Identify which cell holds the provided text, then report its [X, Y] central coordinate. 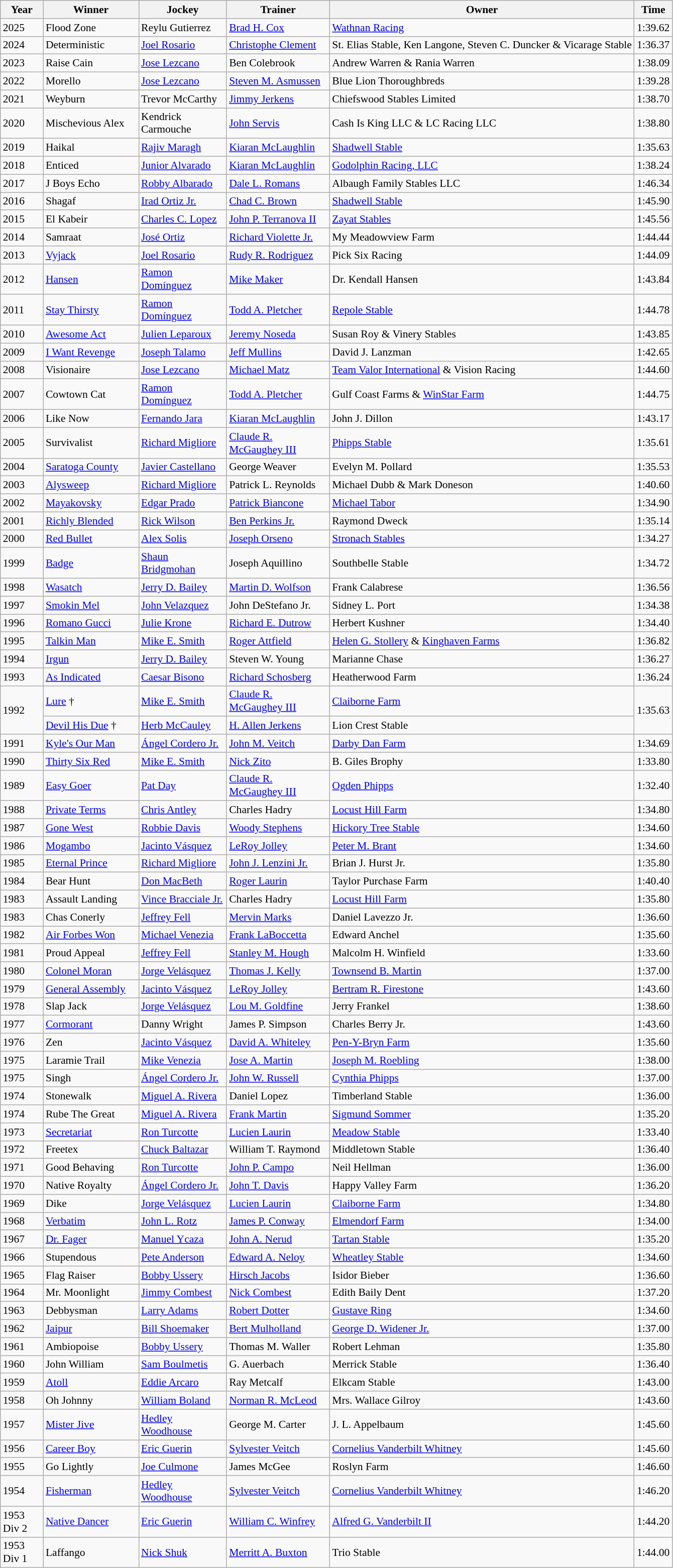
1:44.60 [653, 370]
1:34.90 [653, 503]
Laramie Trail [91, 1060]
1972 [22, 1150]
Phipps Stable [482, 443]
Cormorant [91, 1025]
Hirsch Jacobs [278, 1275]
1971 [22, 1168]
Good Behaving [91, 1168]
Ray Metcalf [278, 1383]
Raymond Dweck [482, 521]
1966 [22, 1257]
Bill Shoemaker [183, 1329]
Joseph M. Roebling [482, 1060]
1956 [22, 1449]
Roger Attfield [278, 641]
Winner [91, 10]
John J. Lenzini Jr. [278, 863]
1:44.09 [653, 255]
Charles Berry Jr. [482, 1025]
Herb McCauley [183, 726]
1961 [22, 1347]
El Kabeir [91, 219]
Albaugh Family Stables LLC [482, 183]
1:34.40 [653, 623]
Smokin Mel [91, 605]
Brad H. Cox [278, 28]
Jimmy Combest [183, 1293]
Jockey [183, 10]
Singh [91, 1078]
1962 [22, 1329]
Richard Schosberg [278, 677]
Jaipur [91, 1329]
Heatherwood Farm [482, 677]
Edgar Prado [183, 503]
Michael Tabor [482, 503]
Easy Goer [91, 786]
Richard E. Dutrow [278, 623]
Mr. Moonlight [91, 1293]
1:39.62 [653, 28]
1:36.24 [653, 677]
1:43.84 [653, 279]
Tartan Stable [482, 1240]
1:38.80 [653, 124]
Daniel Lavezzo Jr. [482, 917]
Verbatim [91, 1221]
David A. Whiteley [278, 1043]
J. L. Appelbaum [482, 1424]
1997 [22, 605]
Manuel Ycaza [183, 1240]
Eddie Arcaro [183, 1383]
2008 [22, 370]
Dr. Kendall Hansen [482, 279]
Neil Hellman [482, 1168]
2016 [22, 201]
1:43.00 [653, 1383]
Ambiopoise [91, 1347]
1:38.24 [653, 166]
Stay Thirsty [91, 310]
Caesar Bisono [183, 677]
Merrick Stable [482, 1365]
Andrew Warren & Rania Warren [482, 63]
1:34.27 [653, 539]
2020 [22, 124]
Ogden Phipps [482, 786]
1:40.40 [653, 881]
1:38.09 [653, 63]
1955 [22, 1467]
Chiefswood Stables Limited [482, 99]
1988 [22, 810]
Javier Castellano [183, 467]
1:33.60 [653, 953]
1998 [22, 588]
1:38.60 [653, 1006]
John P. Campo [278, 1168]
1992 [22, 710]
Slap Jack [91, 1006]
1968 [22, 1221]
John William [91, 1365]
Don MacBeth [183, 881]
1:36.27 [653, 659]
1:46.20 [653, 1491]
David J. Lanzman [482, 352]
Pick Six Racing [482, 255]
As Indicated [91, 677]
Patrick Biancone [278, 503]
Alysweep [91, 485]
1960 [22, 1365]
Robbie Davis [183, 828]
Michael Dubb & Mark Doneson [482, 485]
Susan Roy & Vinery Stables [482, 334]
Bear Hunt [91, 881]
1:44.44 [653, 237]
1982 [22, 935]
1957 [22, 1424]
1:46.60 [653, 1467]
Lou M. Goldfine [278, 1006]
Norman R. McLeod [278, 1400]
1:35.53 [653, 467]
1:40.60 [653, 485]
Meadow Stable [482, 1132]
2023 [22, 63]
Herbert Kushner [482, 623]
Chris Antley [183, 810]
Shagaf [91, 201]
1:38.00 [653, 1060]
Edward Anchel [482, 935]
2019 [22, 148]
2003 [22, 485]
Junior Alvarado [183, 166]
Flood Zone [91, 28]
William Boland [183, 1400]
Blue Lion Thoroughbreds [482, 81]
Private Terms [91, 810]
1967 [22, 1240]
Isidor Bieber [482, 1275]
1954 [22, 1491]
Bert Mulholland [278, 1329]
Edward A. Neloy [278, 1257]
Ben Colebrook [278, 63]
Richly Blended [91, 521]
1:36.56 [653, 588]
1999 [22, 564]
1989 [22, 786]
Mervin Marks [278, 917]
Daniel Lopez [278, 1096]
Hansen [91, 279]
2002 [22, 503]
Team Valor International & Vision Racing [482, 370]
John A. Nerud [278, 1240]
John DeStefano Jr. [278, 605]
Michael Matz [278, 370]
Robby Albarado [183, 183]
1953 Div 1 [22, 1552]
Rudy R. Rodriguez [278, 255]
2005 [22, 443]
John P. Terranova II [278, 219]
Oh Johnny [91, 1400]
Time [653, 10]
William T. Raymond [278, 1150]
1969 [22, 1203]
Shaun Bridgmohan [183, 564]
Samraat [91, 237]
Colonel Moran [91, 971]
1991 [22, 743]
1981 [22, 953]
Christophe Clement [278, 45]
1:37.20 [653, 1293]
Thomas M. Waller [278, 1347]
1980 [22, 971]
Irgun [91, 659]
Woody Stephens [278, 828]
Mayakovsky [91, 503]
1:36.37 [653, 45]
2015 [22, 219]
Rick Wilson [183, 521]
Jerry Frankel [482, 1006]
H. Allen Jerkens [278, 726]
Alex Solis [183, 539]
1:44.20 [653, 1522]
Badge [91, 564]
Lion Crest Stable [482, 726]
Sidney L. Port [482, 605]
Sigmund Sommer [482, 1114]
Cowtown Cat [91, 395]
1965 [22, 1275]
Julien Leparoux [183, 334]
1973 [22, 1132]
José Ortiz [183, 237]
1:38.70 [653, 99]
Robert Dotter [278, 1311]
1987 [22, 828]
2014 [22, 237]
Mogambo [91, 846]
Wheatley Stable [482, 1257]
Gulf Coast Farms & WinStar Farm [482, 395]
1:35.14 [653, 521]
Helen G. Stollery & Kinghaven Farms [482, 641]
Darby Dan Farm [482, 743]
Nick Zito [278, 761]
Brian J. Hurst Jr. [482, 863]
1:44.78 [653, 310]
1:46.34 [653, 183]
Vince Bracciale Jr. [183, 900]
Ben Perkins Jr. [278, 521]
Gone West [91, 828]
Mike Maker [278, 279]
1:45.56 [653, 219]
Wasatch [91, 588]
John Servis [278, 124]
Native Dancer [91, 1522]
Elkcam Stable [482, 1383]
1:44.75 [653, 395]
G. Auerbach [278, 1365]
Dale L. Romans [278, 183]
Fernando Jara [183, 419]
1964 [22, 1293]
Joe Culmone [183, 1467]
Taylor Purchase Farm [482, 881]
1:44.00 [653, 1552]
2009 [22, 352]
Wathnan Racing [482, 28]
Vyjack [91, 255]
Zen [91, 1043]
Timberland Stable [482, 1096]
Hickory Tree Stable [482, 828]
Southbelle Stable [482, 564]
1970 [22, 1186]
Kendrick Carmouche [183, 124]
1:33.80 [653, 761]
Red Bullet [91, 539]
Middletown Stable [482, 1150]
1990 [22, 761]
I Want Revenge [91, 352]
Assault Landing [91, 900]
1984 [22, 881]
Air Forbes Won [91, 935]
1:34.69 [653, 743]
Peter M. Brant [482, 846]
Year [22, 10]
Talkin Man [91, 641]
Jeff Mullins [278, 352]
Gustave Ring [482, 1311]
1985 [22, 863]
Alfred G. Vanderbilt II [482, 1522]
Roslyn Farm [482, 1467]
1977 [22, 1025]
1979 [22, 989]
1:36.82 [653, 641]
1993 [22, 677]
Trio Stable [482, 1552]
Edith Baily Dent [482, 1293]
Weyburn [91, 99]
2021 [22, 99]
2012 [22, 279]
1:34.72 [653, 564]
James P. Conway [278, 1221]
1996 [22, 623]
Rube The Great [91, 1114]
1:36.20 [653, 1186]
Mister Jive [91, 1424]
Enticed [91, 166]
Kyle's Our Man [91, 743]
Marianne Chase [482, 659]
Survivalist [91, 443]
1:35.61 [653, 443]
John Velazquez [183, 605]
Michael Venezia [183, 935]
Visionaire [91, 370]
2017 [22, 183]
James McGee [278, 1467]
1:42.65 [653, 352]
John L. Rotz [183, 1221]
2013 [22, 255]
Danny Wright [183, 1025]
Godolphin Racing, LLC [482, 166]
George D. Widener Jr. [482, 1329]
2004 [22, 467]
John M. Veitch [278, 743]
1953 Div 2 [22, 1522]
Frank LaBoccetta [278, 935]
William C. Winfrey [278, 1522]
Fisherman [91, 1491]
Zayat Stables [482, 219]
2024 [22, 45]
Devil His Due † [91, 726]
John W. Russell [278, 1078]
Jimmy Jerkens [278, 99]
Haikal [91, 148]
George Weaver [278, 467]
Raise Cain [91, 63]
Mike Venezia [183, 1060]
Mischevious Alex [91, 124]
Joseph Talamo [183, 352]
Trainer [278, 10]
Stupendous [91, 1257]
Stanley M. Hough [278, 953]
Cash Is King LLC & LC Racing LLC [482, 124]
Chas Conerly [91, 917]
2001 [22, 521]
2010 [22, 334]
Joseph Orseno [278, 539]
J Boys Echo [91, 183]
Joseph Aquillino [278, 564]
Stronach Stables [482, 539]
Pen-Y-Bryn Farm [482, 1043]
Morello [91, 81]
Rajiv Maragh [183, 148]
Merritt A. Buxton [278, 1552]
1978 [22, 1006]
1994 [22, 659]
Sam Boulmetis [183, 1365]
Proud Appeal [91, 953]
2011 [22, 310]
Mrs. Wallace Gilroy [482, 1400]
1995 [22, 641]
Julie Krone [183, 623]
Chuck Baltazar [183, 1150]
Romano Gucci [91, 623]
Atoll [91, 1383]
1963 [22, 1311]
Nick Shuk [183, 1552]
Jose A. Martin [278, 1060]
1958 [22, 1400]
Charles C. Lopez [183, 219]
Saratoga County [91, 467]
1:39.28 [653, 81]
1:45.90 [653, 201]
Malcolm H. Winfield [482, 953]
Roger Laurin [278, 881]
Like Now [91, 419]
Chad C. Brown [278, 201]
Bertram R. Firestone [482, 989]
George M. Carter [278, 1424]
Steven M. Asmussen [278, 81]
2007 [22, 395]
2006 [22, 419]
General Assembly [91, 989]
1:32.40 [653, 786]
Flag Raiser [91, 1275]
2000 [22, 539]
1:43.85 [653, 334]
2025 [22, 28]
Steven W. Young [278, 659]
James P. Simpson [278, 1025]
My Meadowview Farm [482, 237]
Lure † [91, 701]
Repole Stable [482, 310]
Patrick L. Reynolds [278, 485]
Dike [91, 1203]
Career Boy [91, 1449]
Pat Day [183, 786]
Larry Adams [183, 1311]
Laffango [91, 1552]
Pete Anderson [183, 1257]
1959 [22, 1383]
Eternal Prince [91, 863]
1:33.40 [653, 1132]
1:34.00 [653, 1221]
Trevor McCarthy [183, 99]
Dr. Fager [91, 1240]
Secretariat [91, 1132]
Jeremy Noseda [278, 334]
2022 [22, 81]
1:43.17 [653, 419]
Townsend B. Martin [482, 971]
Native Royalty [91, 1186]
Happy Valley Farm [482, 1186]
St. Elias Stable, Ken Langone, Steven C. Duncker & Vicarage Stable [482, 45]
Nick Combest [278, 1293]
Evelyn M. Pollard [482, 467]
Debbysman [91, 1311]
Freetex [91, 1150]
Robert Lehman [482, 1347]
Stonewalk [91, 1096]
Thirty Six Red [91, 761]
Martin D. Wolfson [278, 588]
1986 [22, 846]
B. Giles Brophy [482, 761]
Richard Violette Jr. [278, 237]
Owner [482, 10]
Deterministic [91, 45]
Awesome Act [91, 334]
John J. Dillon [482, 419]
1976 [22, 1043]
John T. Davis [278, 1186]
Thomas J. Kelly [278, 971]
Frank Calabrese [482, 588]
Go Lightly [91, 1467]
Cynthia Phipps [482, 1078]
Irad Ortiz Jr. [183, 201]
Frank Martin [278, 1114]
Reylu Gutierrez [183, 28]
Elmendorf Farm [482, 1221]
1:34.38 [653, 605]
2018 [22, 166]
